Determine the [x, y] coordinate at the center of the cell enclosing the given text.  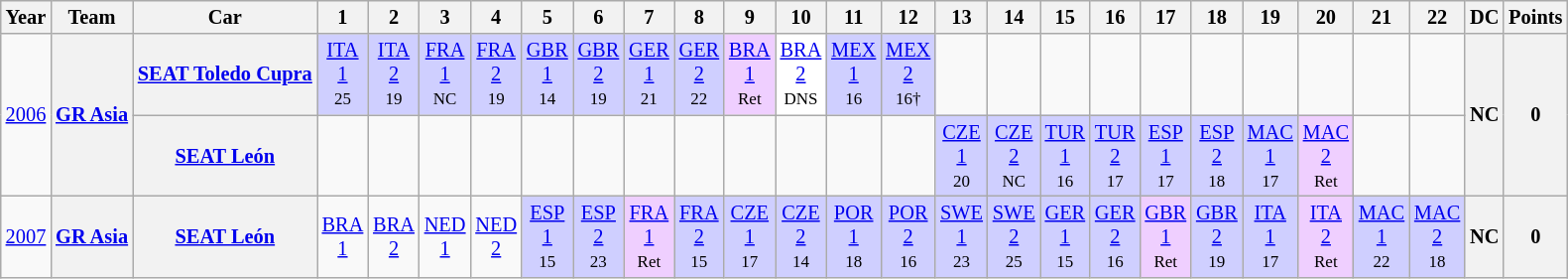
GBR1Ret [1165, 236]
BRA2DNS [801, 74]
ESP117 [1165, 156]
16 [1115, 17]
MEX216† [908, 74]
18 [1217, 17]
14 [1014, 17]
1 [343, 17]
17 [1165, 17]
21 [1382, 17]
POR216 [908, 236]
CZE214 [801, 236]
7 [649, 17]
4 [496, 17]
FRA215 [699, 236]
FRA1Ret [649, 236]
Car [225, 17]
ITA117 [1270, 236]
12 [908, 17]
TUR116 [1065, 156]
SEAT Toledo Cupra [225, 74]
11 [853, 17]
5 [547, 17]
NED2 [496, 236]
CZE117 [750, 236]
ESP218 [1217, 156]
GER115 [1065, 236]
CZE120 [962, 156]
SWE123 [962, 236]
POR118 [853, 236]
FRA219 [496, 74]
6 [599, 17]
GER121 [649, 74]
Team [91, 17]
BRA2 [394, 236]
2007 [26, 236]
GBR114 [547, 74]
BRA1Ret [750, 74]
ITA2Ret [1326, 236]
CZE2NC [1014, 156]
ESP223 [599, 236]
Points [1535, 17]
2006 [26, 115]
MEX116 [853, 74]
Year [26, 17]
MAC122 [1382, 236]
NED1 [445, 236]
13 [962, 17]
9 [750, 17]
ITA125 [343, 74]
10 [801, 17]
MAC218 [1437, 236]
22 [1437, 17]
ESP115 [547, 236]
19 [1270, 17]
BRA1 [343, 236]
FRA1NC [445, 74]
MAC2Ret [1326, 156]
3 [445, 17]
TUR217 [1115, 156]
ITA219 [394, 74]
20 [1326, 17]
8 [699, 17]
MAC117 [1270, 156]
DC [1484, 17]
GER222 [699, 74]
2 [394, 17]
GER216 [1115, 236]
15 [1065, 17]
SWE225 [1014, 236]
